From the cell containing the given text, extract its center point as [x, y] coordinate. 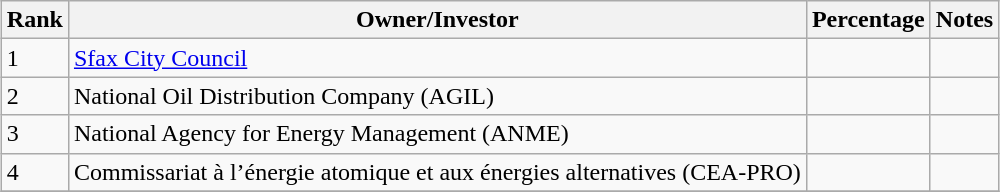
Owner/Investor [437, 20]
National Oil Distribution Company (AGIL) [437, 96]
Notes [964, 20]
Percentage [868, 20]
2 [34, 96]
3 [34, 134]
4 [34, 172]
Rank [34, 20]
1 [34, 58]
Sfax City Council [437, 58]
Commissariat à l’énergie atomique et aux énergies alternatives (CEA-PRO) [437, 172]
National Agency for Energy Management (ANME) [437, 134]
